Pinpoint the cell where the given text exists, returning its [x, y] midpoint coordinate. 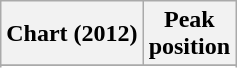
Chart (2012) [72, 34]
Peakposition [189, 34]
